Determine the [X, Y] coordinate at the center of the cell enclosing the given text.  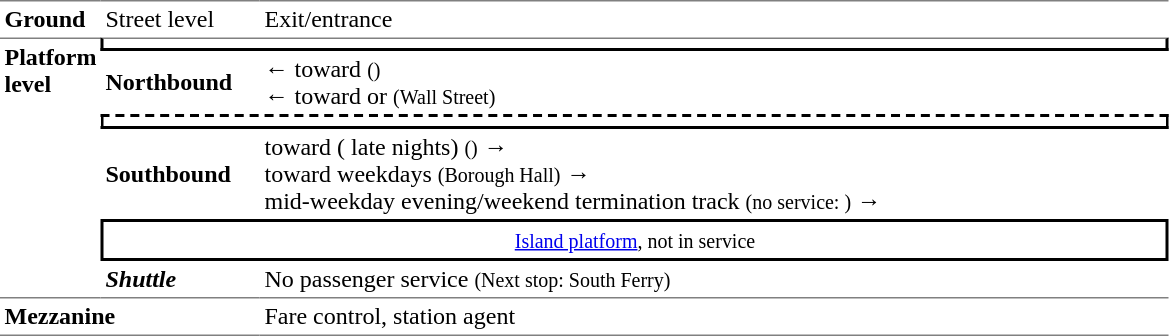
Street level [180, 19]
Fare control, station agent [714, 317]
← toward ()← toward or (Wall Street) [714, 82]
Northbound [180, 82]
Ground [50, 19]
Platformlevel [50, 168]
Exit/entrance [714, 19]
toward ( late nights) () → toward weekdays (Borough Hall) → mid-weekday evening/weekend termination track (no service: ) → [714, 174]
No passenger service (Next stop: South Ferry) [714, 280]
Southbound [180, 174]
Mezzanine [130, 317]
Shuttle [180, 280]
Island platform, not in service [635, 240]
